Search for the cell housing the specified text and yield its (x, y) center coordinate. 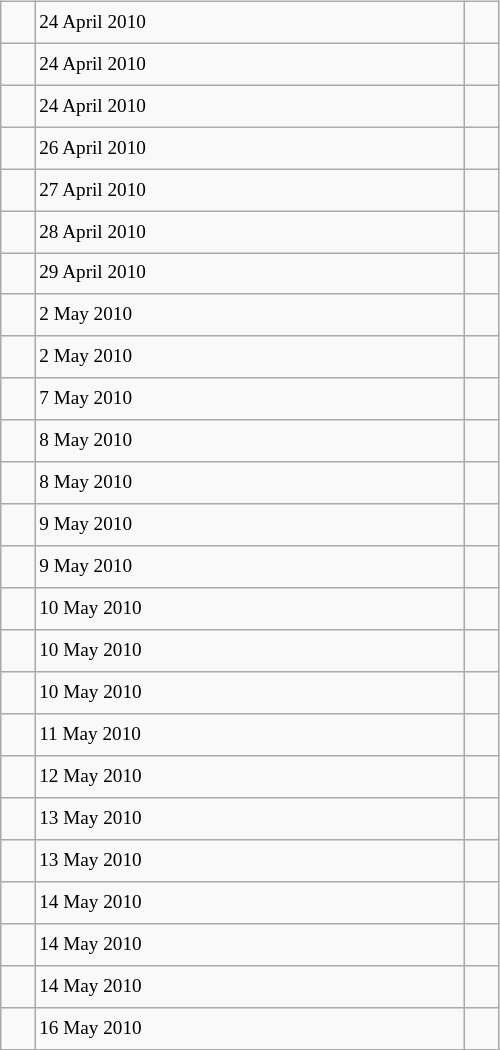
7 May 2010 (250, 399)
28 April 2010 (250, 232)
26 April 2010 (250, 148)
11 May 2010 (250, 735)
27 April 2010 (250, 190)
29 April 2010 (250, 274)
16 May 2010 (250, 1028)
12 May 2010 (250, 777)
